Scan for the cell matching the given text and deliver its [X, Y] coordinate at center. 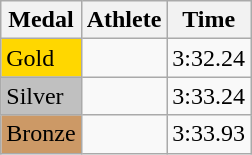
Time [209, 20]
Bronze [41, 134]
3:32.24 [209, 58]
3:33.24 [209, 96]
Medal [41, 20]
Gold [41, 58]
Silver [41, 96]
3:33.93 [209, 134]
Athlete [124, 20]
